Extract the (x, y) coordinate from the center of the cell holding the provided text.  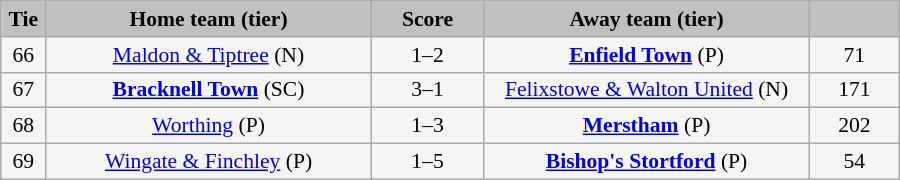
1–3 (427, 126)
Bracknell Town (SC) (209, 90)
69 (24, 162)
Merstham (P) (647, 126)
66 (24, 55)
Bishop's Stortford (P) (647, 162)
Felixstowe & Walton United (N) (647, 90)
Score (427, 19)
1–2 (427, 55)
Wingate & Finchley (P) (209, 162)
68 (24, 126)
71 (854, 55)
Worthing (P) (209, 126)
67 (24, 90)
Maldon & Tiptree (N) (209, 55)
1–5 (427, 162)
171 (854, 90)
Enfield Town (P) (647, 55)
202 (854, 126)
Home team (tier) (209, 19)
54 (854, 162)
3–1 (427, 90)
Tie (24, 19)
Away team (tier) (647, 19)
